Determine the (x, y) coordinate at the center of the cell enclosing the given text.  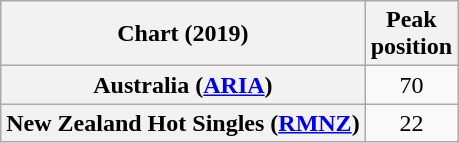
Peakposition (411, 34)
Australia (ARIA) (183, 85)
Chart (2019) (183, 34)
70 (411, 85)
22 (411, 123)
New Zealand Hot Singles (RMNZ) (183, 123)
